Detect which cell encompasses the target text, then output its [X, Y] center coordinate. 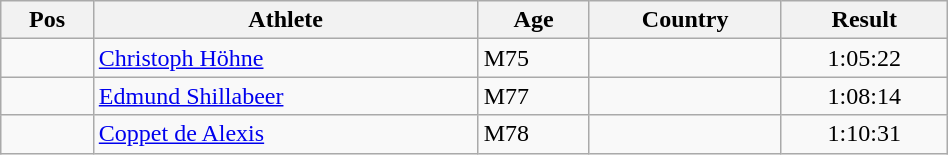
M77 [534, 96]
1:05:22 [864, 58]
M75 [534, 58]
Athlete [286, 20]
Country [685, 20]
1:08:14 [864, 96]
Pos [48, 20]
M78 [534, 134]
Coppet de Alexis [286, 134]
Christoph Höhne [286, 58]
Edmund Shillabeer [286, 96]
Result [864, 20]
1:10:31 [864, 134]
Age [534, 20]
